Return [X, Y] of the center of cell containing provided text 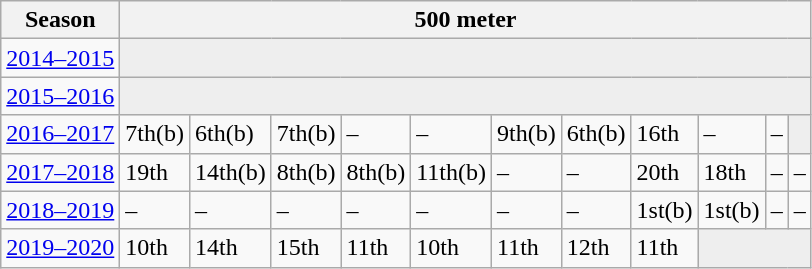
Season [60, 20]
11th(b) [452, 172]
18th [732, 172]
20th [664, 172]
2017–2018 [60, 172]
15th [306, 248]
500 meter [466, 20]
2018–2019 [60, 210]
19th [155, 172]
14th(b) [231, 172]
9th(b) [527, 134]
14th [231, 248]
2016–2017 [60, 134]
16th [664, 134]
2019–2020 [60, 248]
2014–2015 [60, 58]
12th [596, 248]
2015–2016 [60, 96]
